Output the [x, y] coordinate of the center of the cell containing the given text.  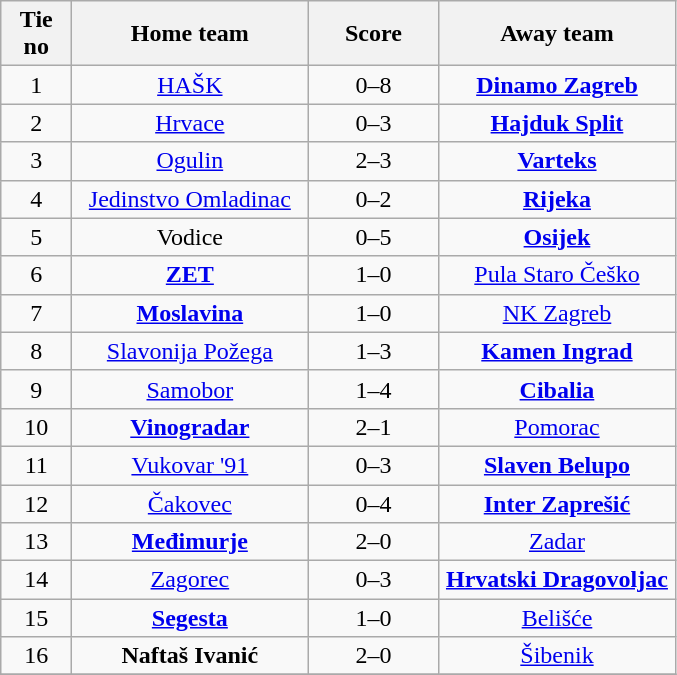
Hrvatski Dragovoljac [557, 580]
Zadar [557, 542]
8 [36, 351]
Vukovar '91 [190, 465]
1 [36, 85]
Samobor [190, 389]
5 [36, 237]
1–4 [374, 389]
12 [36, 503]
Čakovec [190, 503]
3 [36, 161]
Segesta [190, 618]
6 [36, 275]
9 [36, 389]
NK Zagreb [557, 313]
10 [36, 427]
13 [36, 542]
Pomorac [557, 427]
Varteks [557, 161]
Slavonija Požega [190, 351]
0–2 [374, 199]
Tie no [36, 34]
Home team [190, 34]
Osijek [557, 237]
Moslavina [190, 313]
Rijeka [557, 199]
Hajduk Split [557, 123]
15 [36, 618]
4 [36, 199]
2 [36, 123]
Vodice [190, 237]
ZET [190, 275]
Šibenik [557, 656]
Međimurje [190, 542]
Slaven Belupo [557, 465]
Inter Zaprešić [557, 503]
0–5 [374, 237]
Belišće [557, 618]
Away team [557, 34]
14 [36, 580]
Hrvace [190, 123]
1–3 [374, 351]
16 [36, 656]
2–1 [374, 427]
Jedinstvo Omladinac [190, 199]
Vinogradar [190, 427]
Score [374, 34]
Ogulin [190, 161]
Kamen Ingrad [557, 351]
0–4 [374, 503]
Naftaš Ivanić [190, 656]
11 [36, 465]
0–8 [374, 85]
Zagorec [190, 580]
Dinamo Zagreb [557, 85]
2–3 [374, 161]
7 [36, 313]
Cibalia [557, 389]
HAŠK [190, 85]
Pula Staro Češko [557, 275]
